Scan for the cell matching the given text and deliver its [x, y] coordinate at center. 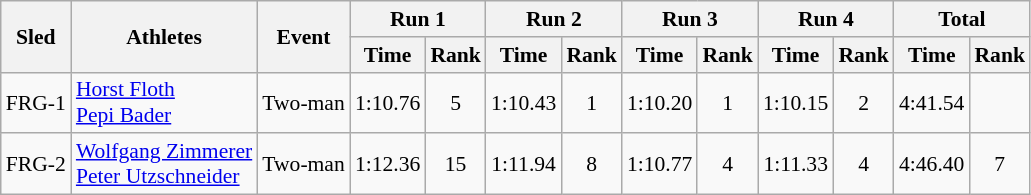
1:10.20 [660, 102]
FRG-1 [36, 102]
Run 1 [418, 19]
15 [456, 164]
1:12.36 [388, 164]
4:46.40 [932, 164]
Run 3 [690, 19]
Run 4 [826, 19]
1:10.43 [524, 102]
1:10.15 [796, 102]
7 [1000, 164]
1:10.77 [660, 164]
Total [962, 19]
1:10.76 [388, 102]
8 [592, 164]
Wolfgang ZimmererPeter Utzschneider [164, 164]
2 [864, 102]
4:41.54 [932, 102]
1:11.33 [796, 164]
Horst FlothPepi Bader [164, 102]
Sled [36, 36]
Run 2 [554, 19]
1:11.94 [524, 164]
Event [304, 36]
Athletes [164, 36]
FRG-2 [36, 164]
5 [456, 102]
